Identify which cell holds the provided text, then report its (x, y) central coordinate. 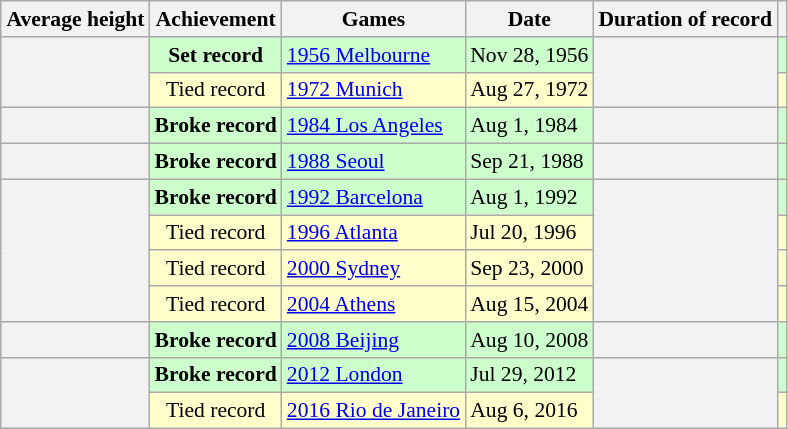
Set record (216, 55)
Games (374, 19)
Aug 10, 2008 (529, 340)
2016 Rio de Janeiro (374, 411)
1996 Atlanta (374, 233)
Jul 29, 2012 (529, 375)
Sep 23, 2000 (529, 269)
1988 Seoul (374, 162)
Jul 20, 1996 (529, 233)
1956 Melbourne (374, 55)
Aug 1, 1992 (529, 197)
2000 Sydney (374, 269)
Aug 6, 2016 (529, 411)
1992 Barcelona (374, 197)
2004 Athens (374, 304)
Duration of record (685, 19)
Date (529, 19)
2008 Beijing (374, 340)
1984 Los Angeles (374, 126)
Aug 15, 2004 (529, 304)
1972 Munich (374, 90)
Nov 28, 1956 (529, 55)
Aug 1, 1984 (529, 126)
Aug 27, 1972 (529, 90)
2012 London (374, 375)
Sep 21, 1988 (529, 162)
Average height (75, 19)
Achievement (216, 19)
